Pinpoint the cell where the given text exists, returning its (X, Y) midpoint coordinate. 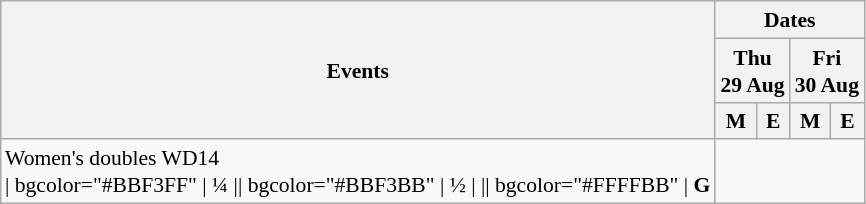
Women's doubles WD14| bgcolor="#BBF3FF" | ¼ || bgcolor="#BBF3BB" | ½ | || bgcolor="#FFFFBB" | G (358, 171)
Dates (790, 20)
Events (358, 70)
Thu29 Aug (752, 70)
Fri30 Aug (827, 70)
